Determine the [x, y] coordinate at the center of the cell enclosing the given text.  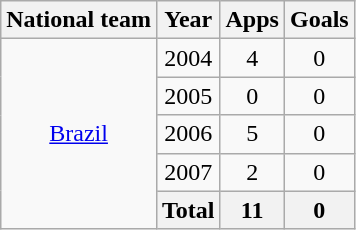
Brazil [79, 134]
Apps [252, 20]
Goals [319, 20]
2004 [188, 58]
5 [252, 134]
2005 [188, 96]
2 [252, 172]
2006 [188, 134]
4 [252, 58]
2007 [188, 172]
Year [188, 20]
11 [252, 210]
National team [79, 20]
Total [188, 210]
